Output the (X, Y) coordinate of the center of the cell containing the given text.  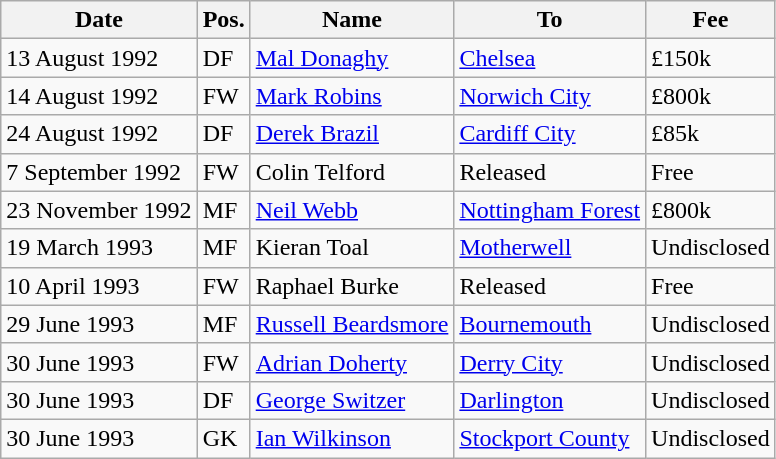
Bournemouth (550, 324)
23 November 1992 (99, 210)
29 June 1993 (99, 324)
Russell Beardsmore (352, 324)
Date (99, 20)
Mark Robins (352, 96)
Colin Telford (352, 172)
Neil Webb (352, 210)
Kieran Toal (352, 248)
10 April 1993 (99, 286)
Cardiff City (550, 134)
7 September 1992 (99, 172)
Ian Wilkinson (352, 438)
19 March 1993 (99, 248)
Darlington (550, 400)
Fee (711, 20)
24 August 1992 (99, 134)
14 August 1992 (99, 96)
Adrian Doherty (352, 362)
Chelsea (550, 58)
£150k (711, 58)
Name (352, 20)
Stockport County (550, 438)
£85k (711, 134)
Nottingham Forest (550, 210)
George Switzer (352, 400)
To (550, 20)
Mal Donaghy (352, 58)
Raphael Burke (352, 286)
GK (224, 438)
Norwich City (550, 96)
13 August 1992 (99, 58)
Motherwell (550, 248)
Derry City (550, 362)
Derek Brazil (352, 134)
Pos. (224, 20)
